Scan for the cell matching the given text and deliver its [X, Y] coordinate at center. 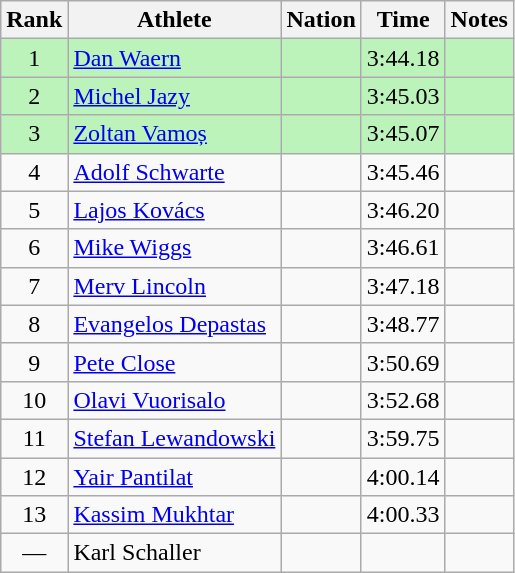
4 [34, 172]
Nation [321, 20]
10 [34, 400]
3:44.18 [403, 58]
Evangelos Depastas [174, 324]
Mike Wiggs [174, 248]
3:45.07 [403, 134]
12 [34, 477]
3:59.75 [403, 438]
Notes [479, 20]
Rank [34, 20]
9 [34, 362]
Athlete [174, 20]
Dan Waern [174, 58]
3:46.61 [403, 248]
Lajos Kovács [174, 210]
13 [34, 515]
Merv Lincoln [174, 286]
4:00.14 [403, 477]
Yair Pantilat [174, 477]
5 [34, 210]
6 [34, 248]
Olavi Vuorisalo [174, 400]
Karl Schaller [174, 553]
Kassim Mukhtar [174, 515]
2 [34, 96]
8 [34, 324]
— [34, 553]
11 [34, 438]
Michel Jazy [174, 96]
7 [34, 286]
3:45.03 [403, 96]
3:50.69 [403, 362]
3:48.77 [403, 324]
Zoltan Vamoș [174, 134]
4:00.33 [403, 515]
3:47.18 [403, 286]
Stefan Lewandowski [174, 438]
Time [403, 20]
3:45.46 [403, 172]
3 [34, 134]
3:46.20 [403, 210]
Pete Close [174, 362]
1 [34, 58]
3:52.68 [403, 400]
Adolf Schwarte [174, 172]
